Determine the [X, Y] coordinate at the center of the cell enclosing the given text.  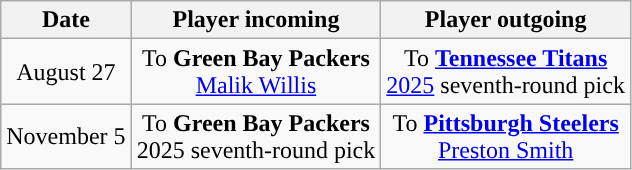
To Green Bay PackersMalik Willis [256, 72]
November 5 [66, 136]
To Tennessee Titans2025 seventh-round pick [506, 72]
Player incoming [256, 20]
To Green Bay Packers2025 seventh-round pick [256, 136]
Date [66, 20]
Player outgoing [506, 20]
August 27 [66, 72]
To Pittsburgh SteelersPreston Smith [506, 136]
